Pinpoint the cell where the given text exists, returning its (x, y) midpoint coordinate. 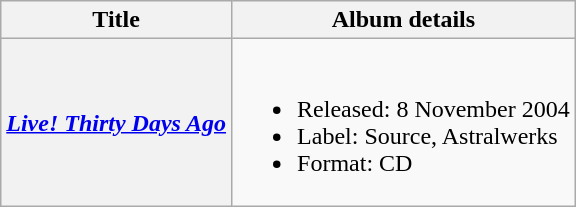
Live! Thirty Days Ago (116, 122)
Title (116, 20)
Album details (404, 20)
Released: 8 November 2004Label: Source, AstralwerksFormat: CD (404, 122)
